Identify which cell holds the provided text, then report its [x, y] central coordinate. 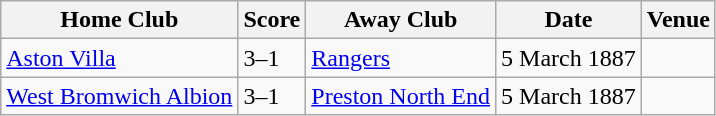
Date [569, 20]
Home Club [120, 20]
Venue [678, 20]
Preston North End [401, 96]
West Bromwich Albion [120, 96]
Rangers [401, 58]
Aston Villa [120, 58]
Away Club [401, 20]
Score [272, 20]
